Return (X, Y) of the center of cell containing provided text 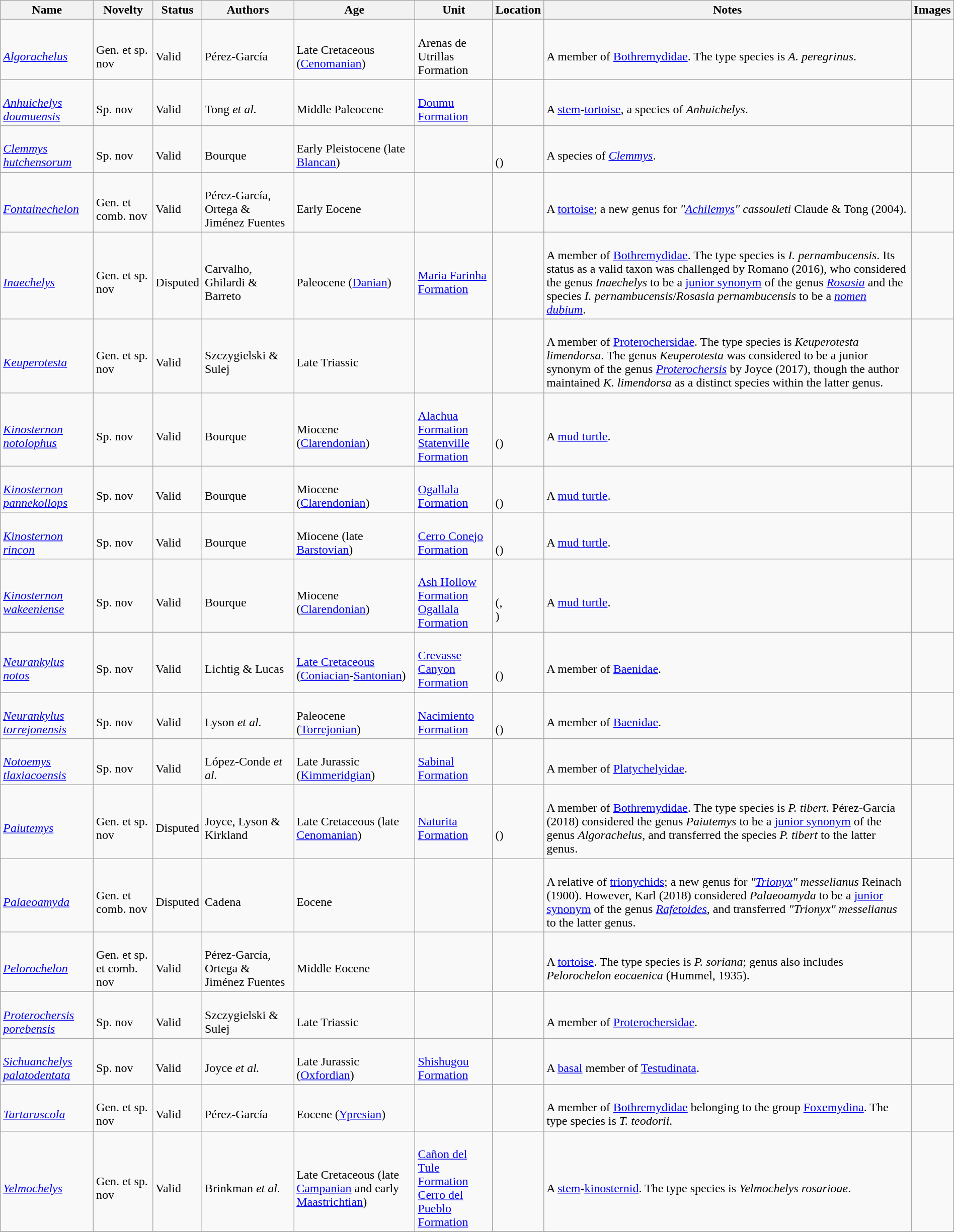
A tortoise. The type species is P. soriana; genus also includes Pelorochelon eocaenica (Hummel, 1935). (728, 962)
Cañon del Tule Formation Cerro del Pueblo Formation (454, 1181)
Middle Eocene (354, 962)
Late Cretaceous (late Campanian and early Maastrichtian) (354, 1181)
López-Conde et al. (248, 762)
Pelorochelon (47, 962)
Naturita Formation (454, 822)
Gen. et sp. et comb. nov (123, 962)
Late Cretaceous (late Cenomanian) (354, 822)
Sichuanchelys palatodentata (47, 1061)
A stem-kinosternid. The type species is Yelmochelys rosarioae. (728, 1181)
A stem-tortoise, a species of Anhuichelys. (728, 103)
Kinosternon pannekollops (47, 489)
A member of Proterochersidae. (728, 1015)
Algorachelus (47, 49)
Notes (728, 10)
Cadena (248, 895)
Novelty (123, 10)
Lichtig & Lucas (248, 662)
Location (518, 10)
Images (932, 10)
Status (178, 10)
Neurankylus torrejonensis (47, 716)
Anhuichelys doumuensis (47, 103)
Kinosternon rincon (47, 535)
Miocene (late Barstovian) (354, 535)
Notoemys tlaxiacoensis (47, 762)
Middle Paleocene (354, 103)
Ash Hollow Formation Ogallala Formation (454, 595)
Authors (248, 10)
Cerro Conejo Formation (454, 535)
Inaechelys (47, 276)
Name (47, 10)
Age (354, 10)
Unit (454, 10)
Carvalho, Ghilardi & Barreto (248, 276)
A member of Platychelyidae. (728, 762)
Sabinal Formation (454, 762)
(,) (518, 595)
Alachua Formation Statenville Formation (454, 429)
Yelmochelys (47, 1181)
Late Cretaceous (Coniacian-Santonian) (354, 662)
Brinkman et al. (248, 1181)
Neurankylus notos (47, 662)
Doumu Formation (454, 103)
Clemmys hutchensorum (47, 149)
Paiutemys (47, 822)
Tong et al. (248, 103)
A tortoise; a new genus for "Achilemys" cassouleti Claude & Tong (2004). (728, 202)
Joyce et al. (248, 1061)
Tartaruscola (47, 1108)
Maria Farinha Formation (454, 276)
Kinosternon wakeeniense (47, 595)
Keuperotesta (47, 356)
A member of Bothremydidae belonging to the group Foxemydina. The type species is T. teodorii. (728, 1108)
Late Jurassic (Kimmeridgian) (354, 762)
A member of Bothremydidae. The type species is A. peregrinus. (728, 49)
A basal member of Testudinata. (728, 1061)
Shishugou Formation (454, 1061)
Eocene (Ypresian) (354, 1108)
Late Cretaceous (Cenomanian) (354, 49)
Fontainechelon (47, 202)
Kinosternon notolophus (47, 429)
Joyce, Lyson & Kirkland (248, 822)
Arenas de Utrillas Formation (454, 49)
Paleocene (Danian) (354, 276)
Lyson et al. (248, 716)
Nacimiento Formation (454, 716)
Paleocene (Torrejonian) (354, 716)
Proterochersis porebensis (47, 1015)
Palaeoamyda (47, 895)
Early Eocene (354, 202)
Early Pleistocene (late Blancan) (354, 149)
Late Jurassic (Oxfordian) (354, 1061)
Ogallala Formation (454, 489)
Crevasse Canyon Formation (454, 662)
A species of Clemmys. (728, 149)
Eocene (354, 895)
